Return [x, y] of the center of cell containing provided text 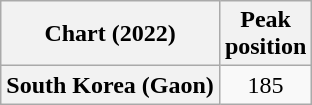
South Korea (Gaon) [110, 85]
Chart (2022) [110, 34]
Peakposition [265, 34]
185 [265, 85]
